Scan for the cell matching the given text and deliver its [X, Y] coordinate at center. 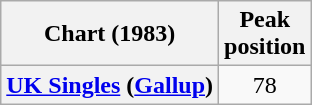
Chart (1983) [110, 34]
UK Singles (Gallup) [110, 85]
Peakposition [265, 34]
78 [265, 85]
